Return the [X, Y] coordinate for the center point of the cell that contains the specified text.  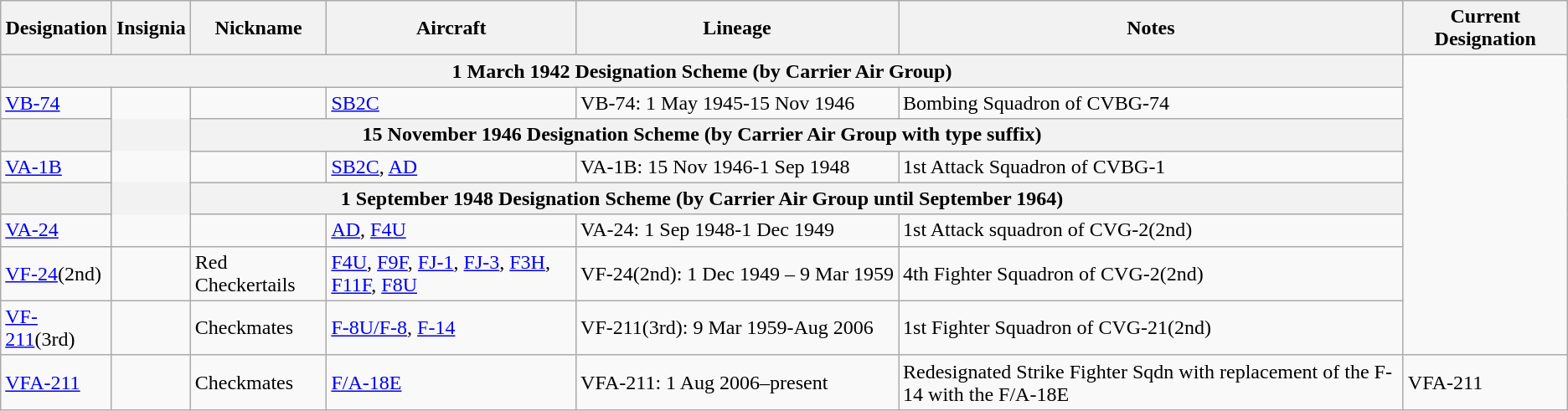
Aircraft [451, 28]
Notes [1151, 28]
VF-24(2nd) [57, 273]
1st Attack squadron of CVG-2(2nd) [1151, 230]
VA-24 [57, 230]
VA-1B: 15 Nov 1946-1 Sep 1948 [737, 167]
VB-74 [57, 103]
Redesignated Strike Fighter Sqdn with replacement of the F-14 with the F/A-18E [1151, 382]
VB-74: 1 May 1945-15 Nov 1946 [737, 103]
15 November 1946 Designation Scheme (by Carrier Air Group with type suffix) [702, 135]
4th Fighter Squadron of CVG-2(2nd) [1151, 273]
VA-24: 1 Sep 1948-1 Dec 1949 [737, 230]
Designation [57, 28]
F-8U/F-8, F-14 [451, 328]
Lineage [737, 28]
SB2C, AD [451, 167]
Bombing Squadron of CVBG-74 [1151, 103]
1st Fighter Squadron of CVG-21(2nd) [1151, 328]
F/A-18E [451, 382]
1 March 1942 Designation Scheme (by Carrier Air Group) [702, 71]
Nickname [258, 28]
Insignia [151, 28]
1st Attack Squadron of CVBG-1 [1151, 167]
F4U, F9F, FJ-1, FJ-3, F3H, F11F, F8U [451, 273]
SB2C [451, 103]
1 September 1948 Designation Scheme (by Carrier Air Group until September 1964) [702, 198]
Red Checkertails [258, 273]
VF-211(3rd): 9 Mar 1959-Aug 2006 [737, 328]
VA-1B [57, 167]
VF-24(2nd): 1 Dec 1949 – 9 Mar 1959 [737, 273]
VF-211(3rd) [57, 328]
AD, F4U [451, 230]
VFA-211: 1 Aug 2006–present [737, 382]
Current Designation [1485, 28]
